Return (x, y) of the center of cell containing provided text 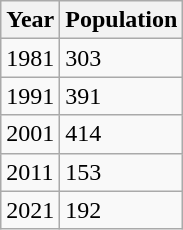
192 (122, 210)
2021 (30, 210)
414 (122, 134)
153 (122, 172)
2011 (30, 172)
Year (30, 20)
Population (122, 20)
391 (122, 96)
1991 (30, 96)
303 (122, 58)
2001 (30, 134)
1981 (30, 58)
